Locate the cell with the specified text and output its [x, y] center coordinate. 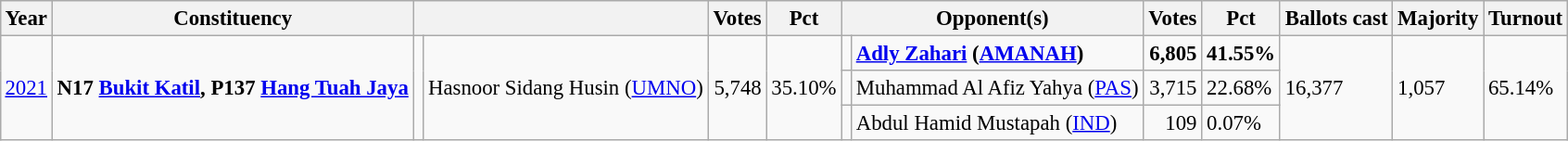
6,805 [1173, 53]
Abdul Hamid Mustapah (IND) [997, 123]
65.14% [1525, 87]
16,377 [1336, 87]
5,748 [738, 87]
3,715 [1173, 88]
0.07% [1242, 123]
Adly Zahari (AMANAH) [997, 53]
35.10% [804, 87]
Turnout [1525, 19]
Opponent(s) [993, 19]
Ballots cast [1336, 19]
N17 Bukit Katil, P137 Hang Tuah Jaya [233, 87]
Hasnoor Sidang Husin (UMNO) [565, 87]
41.55% [1242, 53]
109 [1173, 123]
Majority [1438, 19]
Constituency [233, 19]
Muhammad Al Afiz Yahya (PAS) [997, 88]
1,057 [1438, 87]
Year [26, 19]
2021 [26, 87]
22.68% [1242, 88]
